Identify which cell holds the provided text, then report its (x, y) central coordinate. 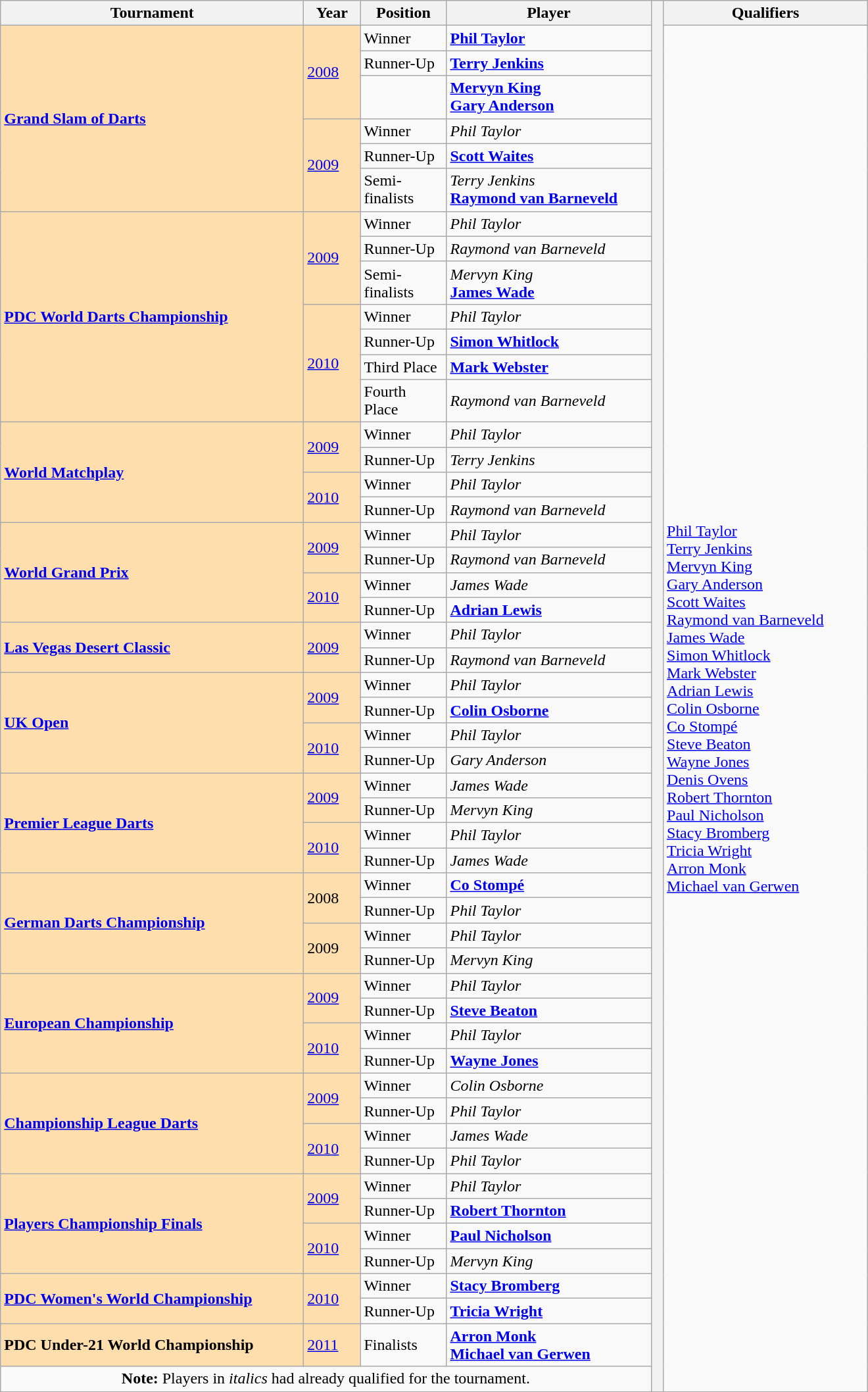
Simon Whitlock (548, 341)
Gary Anderson (548, 760)
Tricia Wright (548, 1311)
Qualifiers (765, 13)
Championship League Darts (153, 1123)
Fourth Place (404, 401)
Mervyn King James Wade (548, 283)
Year (332, 13)
Paul Nicholson (548, 1236)
European Championship (153, 1023)
World Grand Prix (153, 572)
Position (404, 13)
PDC Under-21 World Championship (153, 1345)
Steve Beaton (548, 1010)
Terry Jenkins Raymond van Barneveld (548, 189)
Robert Thornton (548, 1211)
Stacy Bromberg (548, 1286)
Scott Waites (548, 156)
Note: Players in italics had already qualified for the tournament. (326, 1379)
Finalists (404, 1345)
World Matchplay (153, 472)
German Darts Championship (153, 923)
Las Vegas Desert Classic (153, 647)
Mark Webster (548, 366)
Players Championship Finals (153, 1224)
Grand Slam of Darts (153, 118)
Premier League Darts (153, 822)
2011 (332, 1345)
Mervyn King Gary Anderson (548, 97)
Player (548, 13)
PDC World Darts Championship (153, 316)
PDC Women's World Championship (153, 1299)
Arron Monk Michael van Gerwen (548, 1345)
Tournament (153, 13)
Third Place (404, 366)
UK Open (153, 722)
Wayne Jones (548, 1060)
Adrian Lewis (548, 610)
Co Stompé (548, 885)
